Identify which cell holds the provided text, then report its (x, y) central coordinate. 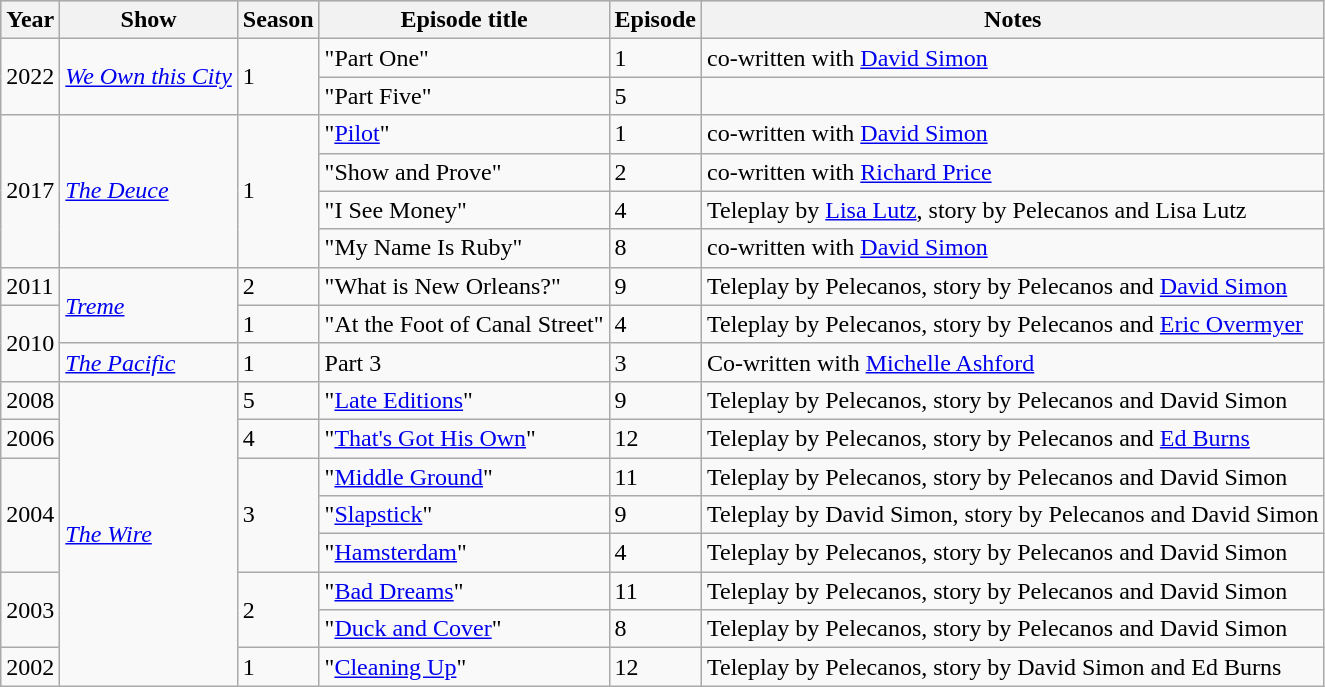
"Hamsterdam" (464, 553)
"Cleaning Up" (464, 667)
2004 (30, 515)
2011 (30, 286)
Treme (149, 305)
"Late Editions" (464, 400)
Teleplay by Lisa Lutz, story by Pelecanos and Lisa Lutz (1012, 210)
"Pilot" (464, 134)
"Duck and Cover" (464, 629)
co-written with Richard Price (1012, 172)
2022 (30, 77)
Year (30, 20)
"Bad Dreams" (464, 591)
"Middle Ground" (464, 477)
"What is New Orleans?" (464, 286)
"Show and Prove" (464, 172)
Part 3 (464, 362)
Episode (655, 20)
2008 (30, 400)
2010 (30, 343)
Teleplay by Pelecanos, story by Pelecanos and Ed Burns (1012, 438)
"Part Five" (464, 96)
Teleplay by Pelecanos, story by Pelecanos and Eric Overmyer (1012, 324)
We Own this City (149, 77)
"At the Foot of Canal Street" (464, 324)
"My Name Is Ruby" (464, 248)
The Wire (149, 533)
Notes (1012, 20)
"That's Got His Own" (464, 438)
2003 (30, 610)
"Part One" (464, 58)
2017 (30, 191)
Show (149, 20)
2002 (30, 667)
Episode title (464, 20)
Season (278, 20)
"I See Money" (464, 210)
The Pacific (149, 362)
Teleplay by David Simon, story by Pelecanos and David Simon (1012, 515)
Co-written with Michelle Ashford (1012, 362)
The Deuce (149, 191)
"Slapstick" (464, 515)
Teleplay by Pelecanos, story by David Simon and Ed Burns (1012, 667)
2006 (30, 438)
